Detect which cell encompasses the target text, then output its [x, y] center coordinate. 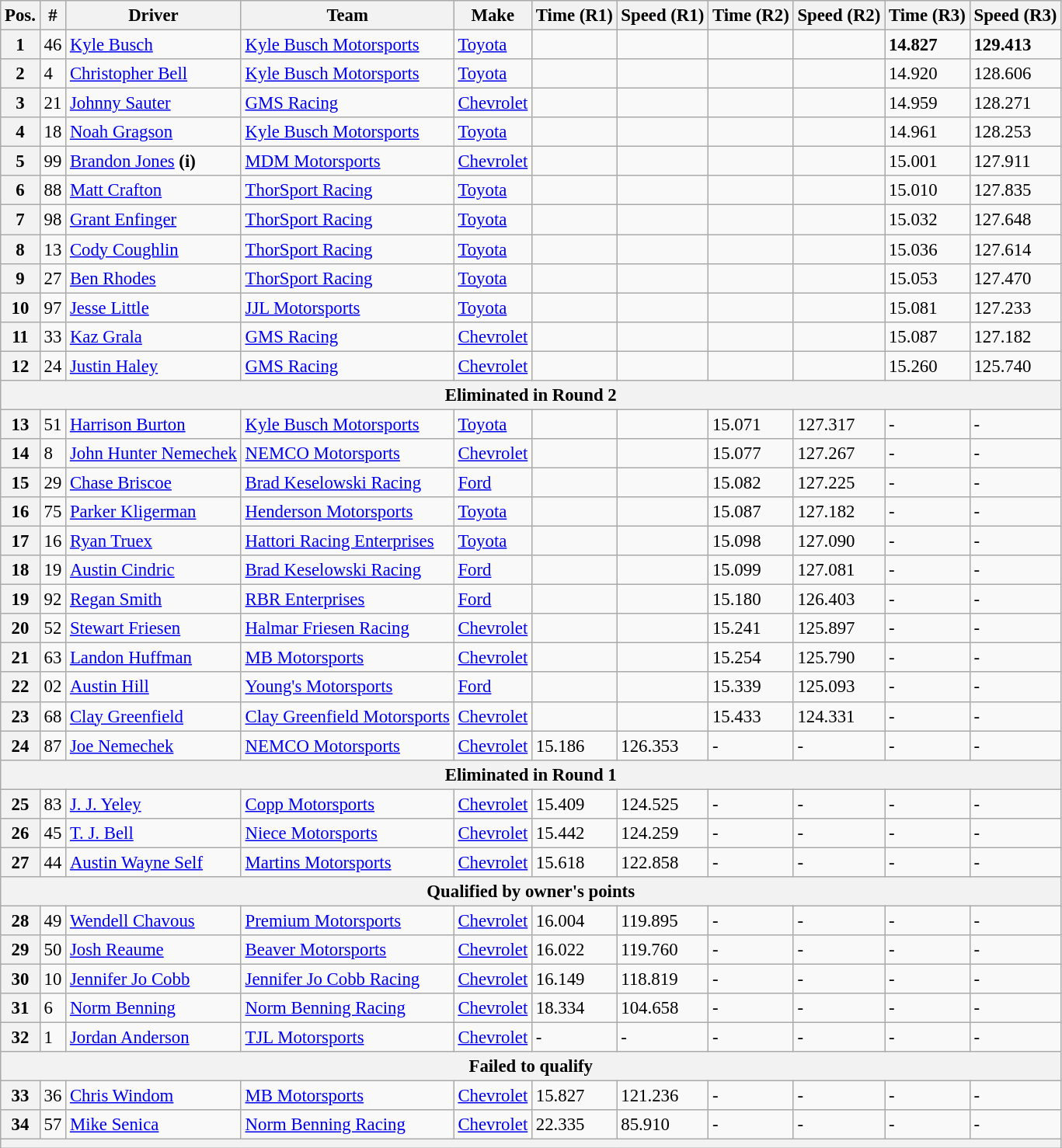
92 [53, 600]
121.236 [663, 1096]
127.317 [839, 424]
14.959 [928, 103]
124.259 [663, 833]
Noah Gragson [154, 132]
2 [20, 74]
Copp Motorsports [347, 804]
15.010 [928, 190]
Martins Motorsports [347, 862]
JJL Motorsports [347, 308]
127.835 [1015, 190]
Ryan Truex [154, 541]
Chase Briscoe [154, 482]
Austin Wayne Self [154, 862]
68 [53, 716]
14.827 [928, 45]
J. J. Yeley [154, 804]
104.658 [663, 1008]
124.525 [663, 804]
Jennifer Jo Cobb [154, 979]
15.099 [751, 570]
17 [20, 541]
Eliminated in Round 2 [531, 395]
119.760 [663, 950]
26 [20, 833]
125.897 [839, 628]
Young's Motorsports [347, 687]
Hattori Racing Enterprises [347, 541]
127.911 [1015, 162]
Driver [154, 16]
Speed (R3) [1015, 16]
128.606 [1015, 74]
15.827 [575, 1096]
15.442 [575, 833]
28 [20, 920]
118.819 [663, 979]
Kyle Busch [154, 45]
16.022 [575, 950]
Time (R3) [928, 16]
Speed (R2) [839, 16]
15.260 [928, 366]
34 [20, 1125]
Matt Crafton [154, 190]
Jesse Little [154, 308]
126.353 [663, 746]
127.225 [839, 482]
Ben Rhodes [154, 278]
30 [20, 979]
John Hunter Nemechek [154, 454]
15.339 [751, 687]
18.334 [575, 1008]
Jennifer Jo Cobb Racing [347, 979]
Make [493, 16]
Stewart Friesen [154, 628]
14 [20, 454]
5 [20, 162]
127.090 [839, 541]
127.614 [1015, 249]
Harrison Burton [154, 424]
9 [20, 278]
Henderson Motorsports [347, 512]
Cody Coughlin [154, 249]
125.093 [839, 687]
Mike Senica [154, 1125]
83 [53, 804]
Parker Kligerman [154, 512]
15.618 [575, 862]
14.961 [928, 132]
125.790 [839, 658]
Justin Haley [154, 366]
15.053 [928, 278]
Austin Hill [154, 687]
Clay Greenfield Motorsports [347, 716]
15.409 [575, 804]
36 [53, 1096]
128.253 [1015, 132]
124.331 [839, 716]
25 [20, 804]
Austin Cindric [154, 570]
125.740 [1015, 366]
Clay Greenfield [154, 716]
22 [20, 687]
88 [53, 190]
7 [20, 220]
Brandon Jones (i) [154, 162]
TJL Motorsports [347, 1038]
15.186 [575, 746]
Grant Enfinger [154, 220]
Qualified by owner's points [531, 892]
75 [53, 512]
Regan Smith [154, 600]
11 [20, 336]
15.098 [751, 541]
15.001 [928, 162]
02 [53, 687]
Pos. [20, 16]
14.920 [928, 74]
87 [53, 746]
Josh Reaume [154, 950]
127.081 [839, 570]
Jordan Anderson [154, 1038]
Landon Huffman [154, 658]
99 [53, 162]
T. J. Bell [154, 833]
15.254 [751, 658]
31 [20, 1008]
Christopher Bell [154, 74]
127.648 [1015, 220]
15.082 [751, 482]
45 [53, 833]
44 [53, 862]
Chris Windom [154, 1096]
Eliminated in Round 1 [531, 774]
23 [20, 716]
15.433 [751, 716]
3 [20, 103]
Joe Nemechek [154, 746]
Failed to qualify [531, 1066]
127.233 [1015, 308]
127.470 [1015, 278]
16.149 [575, 979]
127.267 [839, 454]
15 [20, 482]
Speed (R1) [663, 16]
20 [20, 628]
Beaver Motorsports [347, 950]
126.403 [839, 600]
16.004 [575, 920]
22.335 [575, 1125]
57 [53, 1125]
119.895 [663, 920]
129.413 [1015, 45]
15.032 [928, 220]
Time (R1) [575, 16]
46 [53, 45]
Niece Motorsports [347, 833]
15.180 [751, 600]
49 [53, 920]
15.241 [751, 628]
128.271 [1015, 103]
Wendell Chavous [154, 920]
98 [53, 220]
# [53, 16]
Time (R2) [751, 16]
63 [53, 658]
Johnny Sauter [154, 103]
15.071 [751, 424]
Premium Motorsports [347, 920]
15.036 [928, 249]
Team [347, 16]
97 [53, 308]
12 [20, 366]
51 [53, 424]
MDM Motorsports [347, 162]
32 [20, 1038]
Kaz Grala [154, 336]
15.077 [751, 454]
Norm Benning [154, 1008]
Halmar Friesen Racing [347, 628]
RBR Enterprises [347, 600]
52 [53, 628]
85.910 [663, 1125]
15.081 [928, 308]
50 [53, 950]
122.858 [663, 862]
